Return (x, y) of the center of cell containing provided text 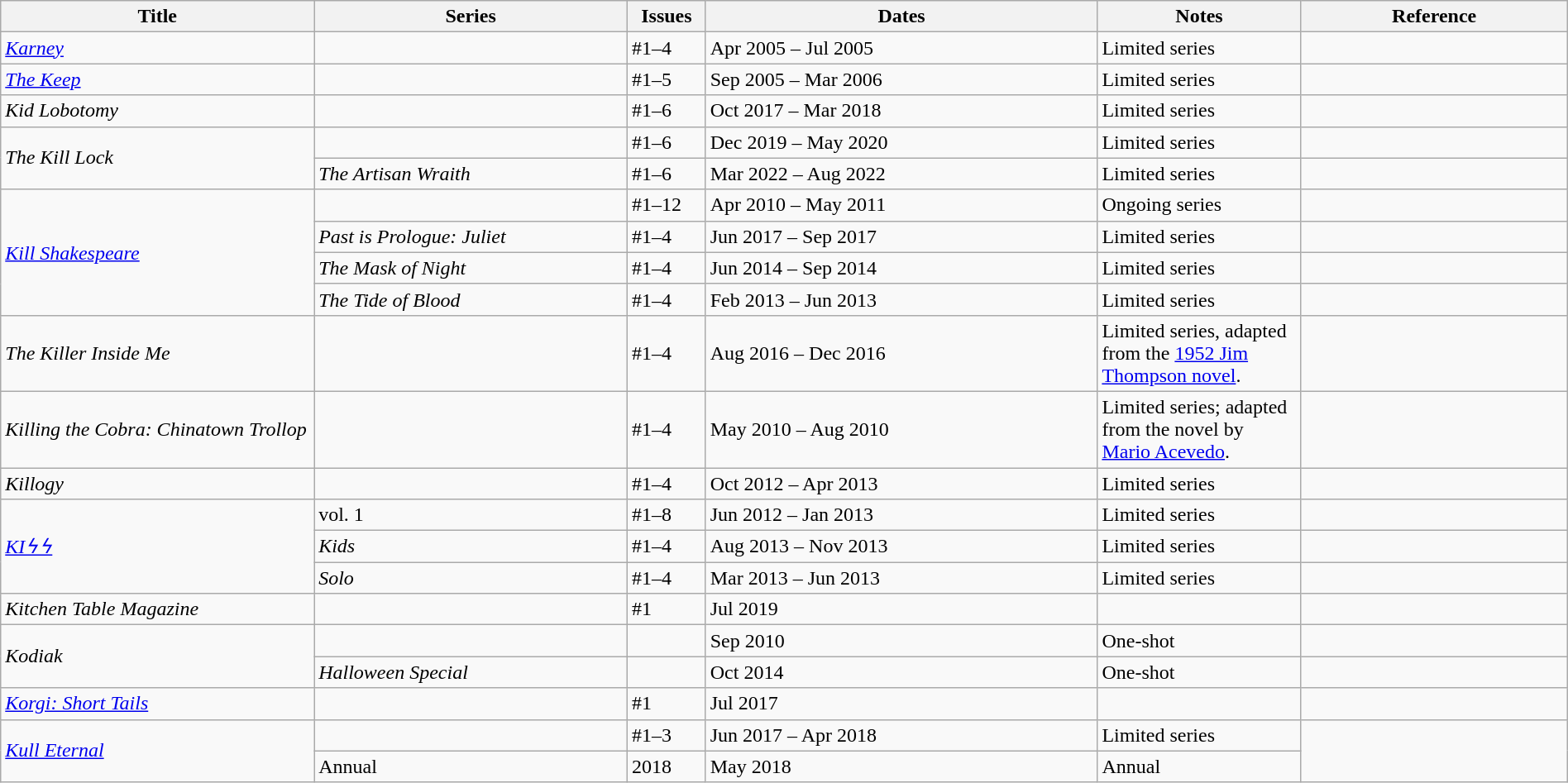
Mar 2022 – Aug 2022 (901, 174)
Jun 2012 – Jan 2013 (901, 515)
The Keep (157, 79)
Issues (667, 17)
The Artisan Wraith (471, 174)
Jun 2017 – Sep 2017 (901, 236)
Past is Prologue: Juliet (471, 236)
Halloween Special (471, 672)
The Mask of Night (471, 268)
KIϟϟ (157, 547)
Apr 2010 – May 2011 (901, 205)
Aug 2016 – Dec 2016 (901, 353)
Title (157, 17)
Kull Eternal (157, 751)
Mar 2013 – Jun 2013 (901, 578)
vol. 1 (471, 515)
Reference (1434, 17)
May 2018 (901, 766)
#1–3 (667, 735)
Kitchen Table Magazine (157, 609)
Oct 2012 – Apr 2013 (901, 484)
#1–5 (667, 79)
Kid Lobotomy (157, 111)
#1–8 (667, 515)
2018 (667, 766)
Apr 2005 – Jul 2005 (901, 48)
#1–12 (667, 205)
Jul 2017 (901, 704)
Dates (901, 17)
Limited series; adapted from the novel by Mario Acevedo. (1199, 429)
Aug 2013 – Nov 2013 (901, 547)
Notes (1199, 17)
The Kill Lock (157, 158)
Oct 2014 (901, 672)
Jul 2019 (901, 609)
Oct 2017 – Mar 2018 (901, 111)
Kodiak (157, 656)
The Killer Inside Me (157, 353)
Jun 2014 – Sep 2014 (901, 268)
Killogy (157, 484)
Korgi: Short Tails (157, 704)
Killing the Cobra: Chinatown Trollop (157, 429)
Ongoing series (1199, 205)
The Tide of Blood (471, 299)
Kill Shakespeare (157, 252)
Feb 2013 – Jun 2013 (901, 299)
Sep 2010 (901, 641)
Series (471, 17)
May 2010 – Aug 2010 (901, 429)
Karney (157, 48)
Jun 2017 – Apr 2018 (901, 735)
Dec 2019 – May 2020 (901, 142)
Sep 2005 – Mar 2006 (901, 79)
Kids (471, 547)
Solo (471, 578)
Limited series, adapted from the 1952 Jim Thompson novel. (1199, 353)
